Output the (x, y) coordinate of the center of the cell containing the given text.  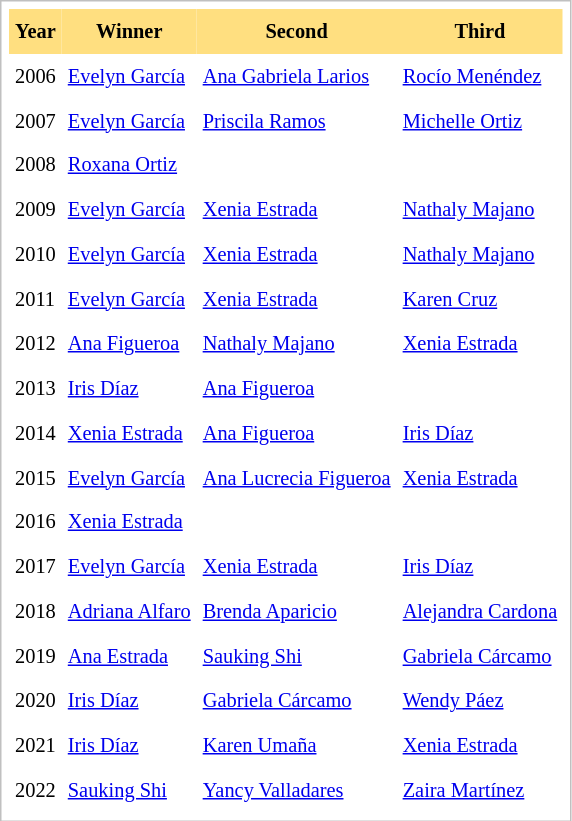
Alejandra Cardona (480, 612)
Rocío Menéndez (480, 76)
2010 (36, 254)
2013 (36, 388)
Karen Umaña (297, 746)
2021 (36, 746)
2017 (36, 566)
Michelle Ortiz (480, 120)
2011 (36, 300)
2019 (36, 656)
2016 (36, 522)
Yancy Valladares (297, 790)
2020 (36, 700)
Winner (130, 32)
Wendy Páez (480, 700)
Priscila Ramos (297, 120)
2008 (36, 166)
Third (480, 32)
Ana Gabriela Larios (297, 76)
2015 (36, 478)
2018 (36, 612)
2014 (36, 434)
2006 (36, 76)
Ana Estrada (130, 656)
Ana Lucrecia Figueroa (297, 478)
2012 (36, 344)
2022 (36, 790)
Brenda Aparicio (297, 612)
Zaira Martínez (480, 790)
2009 (36, 210)
2007 (36, 120)
Second (297, 32)
Karen Cruz (480, 300)
Adriana Alfaro (130, 612)
Roxana Ortiz (130, 166)
Year (36, 32)
